For the text-containing cell, return its midpoint in [X, Y] coordinate format. 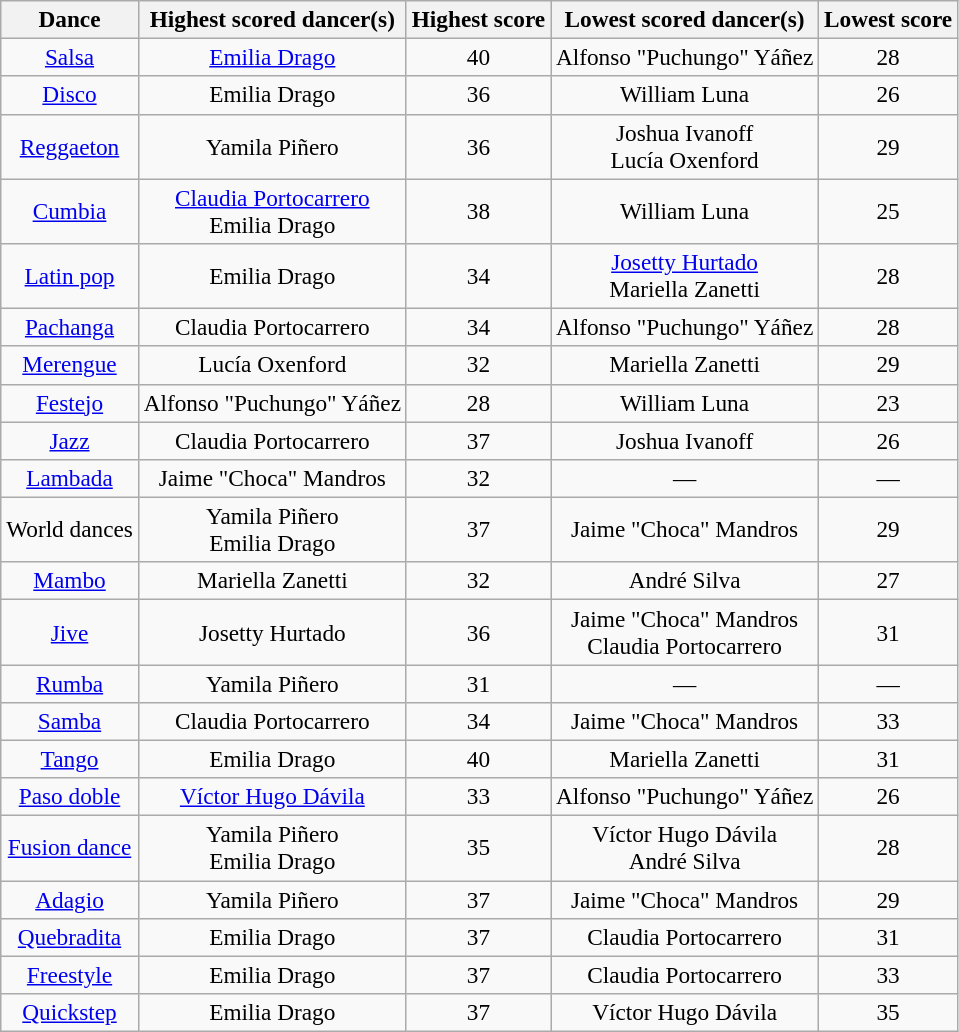
Adagio [70, 899]
Lucía Oxenford [272, 365]
Lowest score [888, 19]
Highest score [478, 19]
Samba [70, 721]
Víctor Hugo DávilaAndré Silva [685, 848]
Lowest scored dancer(s) [685, 19]
Dance [70, 19]
Josetty HurtadoMariella Zanetti [685, 276]
Josetty Hurtado [272, 632]
Fusion dance [70, 848]
Jive [70, 632]
Jaime "Choca" MandrosClaudia Portocarrero [685, 632]
Tango [70, 759]
Jazz [70, 440]
Reggaeton [70, 146]
38 [478, 210]
Cumbia [70, 210]
Festejo [70, 403]
25 [888, 210]
André Silva [685, 581]
Lambada [70, 478]
Pachanga [70, 327]
27 [888, 581]
Mambo [70, 581]
Salsa [70, 57]
Joshua IvanoffLucía Oxenford [685, 146]
Latin pop [70, 276]
Claudia PortocarreroEmilia Drago [272, 210]
23 [888, 403]
World dances [70, 530]
Quickstep [70, 1012]
Highest scored dancer(s) [272, 19]
Merengue [70, 365]
Paso doble [70, 797]
Rumba [70, 683]
Disco [70, 95]
Joshua Ivanoff [685, 440]
Freestyle [70, 975]
Quebradita [70, 937]
